Extract the (X, Y) coordinate from the center of the cell holding the provided text.  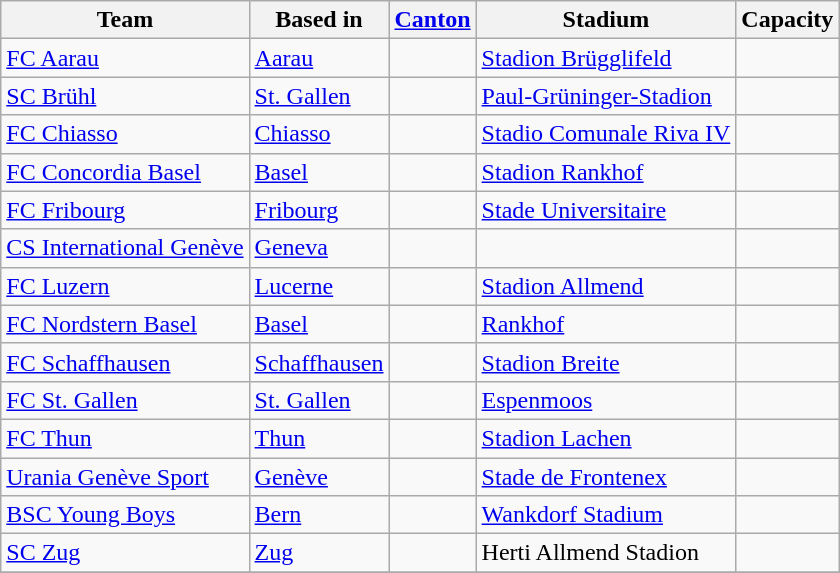
Bern (319, 515)
Genève (319, 477)
FC Aarau (125, 58)
Rankhof (606, 324)
CS International Genève (125, 248)
Stadio Comunale Riva IV (606, 134)
FC Fribourg (125, 210)
FC Concordia Basel (125, 172)
Stade de Frontenex (606, 477)
FC Nordstern Basel (125, 324)
Zug (319, 553)
Based in (319, 20)
Aarau (319, 58)
Espenmoos (606, 400)
Geneva (319, 248)
Chiasso (319, 134)
FC St. Gallen (125, 400)
BSC Young Boys (125, 515)
FC Chiasso (125, 134)
Canton (432, 20)
FC Schaffhausen (125, 362)
SC Zug (125, 553)
Stadion Allmend (606, 286)
Paul-Grüninger-Stadion (606, 96)
Stadion Lachen (606, 438)
Team (125, 20)
Urania Genève Sport (125, 477)
FC Luzern (125, 286)
Stadium (606, 20)
Fribourg (319, 210)
SC Brühl (125, 96)
Thun (319, 438)
Lucerne (319, 286)
Stade Universitaire (606, 210)
Wankdorf Stadium (606, 515)
Schaffhausen (319, 362)
Stadion Breite (606, 362)
Herti Allmend Stadion (606, 553)
FC Thun (125, 438)
Stadion Rankhof (606, 172)
Capacity (788, 20)
Stadion Brügglifeld (606, 58)
